Pinpoint the cell where the given text exists, returning its [X, Y] midpoint coordinate. 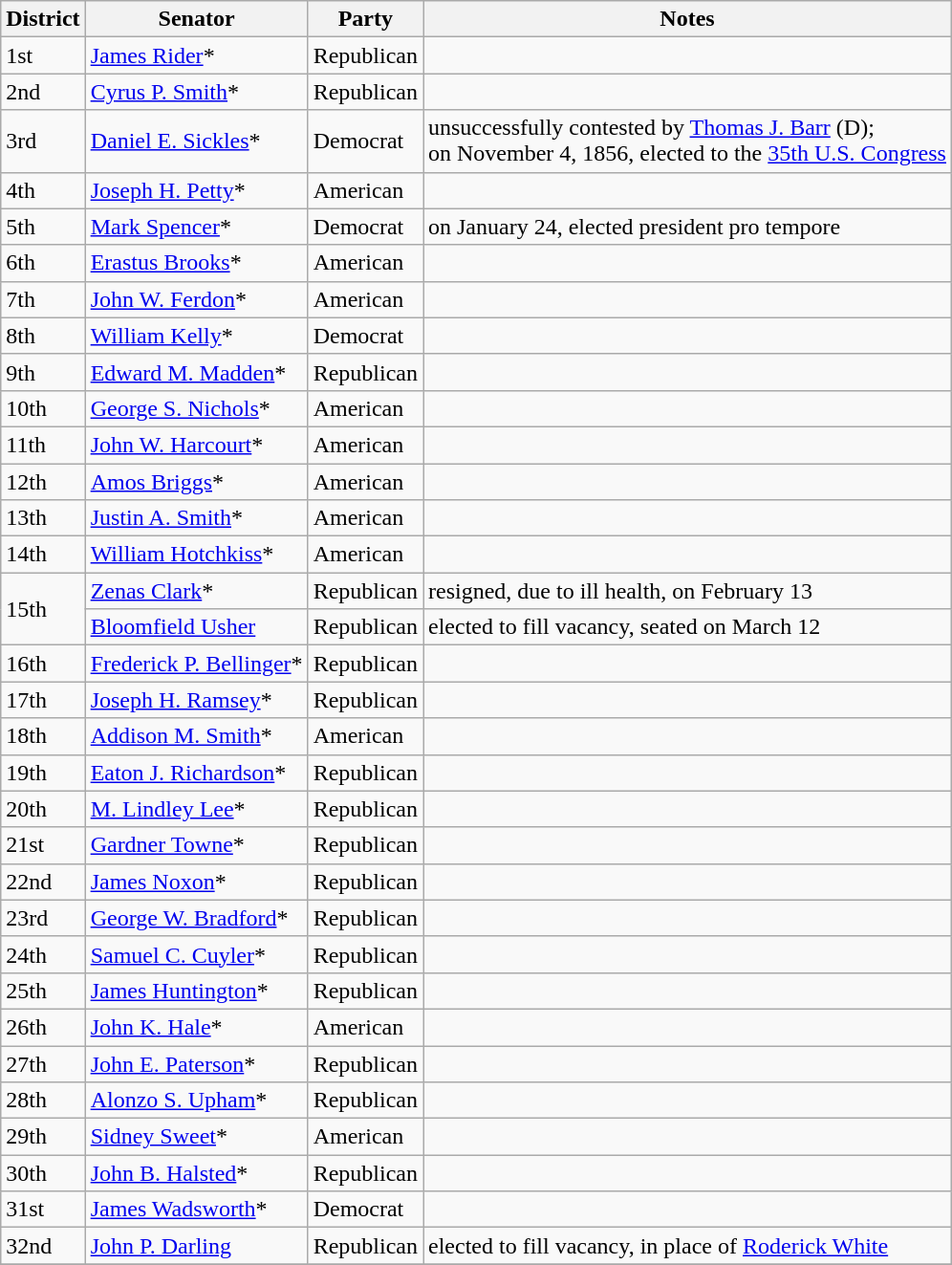
James Huntington* [197, 991]
John W. Harcourt* [197, 445]
Mark Spencer* [197, 227]
Zenas Clark* [197, 591]
Addison M. Smith* [197, 736]
Samuel C. Cuyler* [197, 954]
resigned, due to ill health, on February 13 [686, 591]
Cyrus P. Smith* [197, 92]
John K. Hale* [197, 1027]
19th [43, 773]
6th [43, 263]
Party [365, 19]
James Noxon* [197, 882]
29th [43, 1137]
unsuccessfully contested by Thomas J. Barr (D); on November 4, 1856, elected to the 35th U.S. Congress [686, 142]
16th [43, 664]
10th [43, 408]
on January 24, elected president pro tempore [686, 227]
District [43, 19]
Alonzo S. Upham* [197, 1101]
31st [43, 1210]
17th [43, 700]
14th [43, 555]
elected to fill vacancy, in place of Roderick White [686, 1246]
Daniel E. Sickles* [197, 142]
22nd [43, 882]
John B. Halsted* [197, 1173]
Gardner Towne* [197, 845]
M. Lindley Lee* [197, 809]
26th [43, 1027]
25th [43, 991]
Joseph H. Ramsey* [197, 700]
Amos Briggs* [197, 481]
William Kelly* [197, 336]
21st [43, 845]
elected to fill vacancy, seated on March 12 [686, 627]
James Rider* [197, 55]
15th [43, 609]
Bloomfield Usher [197, 627]
24th [43, 954]
8th [43, 336]
12th [43, 481]
28th [43, 1101]
Joseph H. Petty* [197, 190]
32nd [43, 1246]
John P. Darling [197, 1246]
11th [43, 445]
Frederick P. Bellinger* [197, 664]
Senator [197, 19]
Edward M. Madden* [197, 372]
Justin A. Smith* [197, 518]
27th [43, 1064]
Notes [686, 19]
3rd [43, 142]
13th [43, 518]
18th [43, 736]
John E. Paterson* [197, 1064]
William Hotchkiss* [197, 555]
Sidney Sweet* [197, 1137]
Eaton J. Richardson* [197, 773]
John W. Ferdon* [197, 299]
1st [43, 55]
30th [43, 1173]
George W. Bradford* [197, 918]
5th [43, 227]
2nd [43, 92]
7th [43, 299]
James Wadsworth* [197, 1210]
9th [43, 372]
20th [43, 809]
4th [43, 190]
Erastus Brooks* [197, 263]
23rd [43, 918]
George S. Nichols* [197, 408]
